Identify which cell holds the provided text, then report its [x, y] central coordinate. 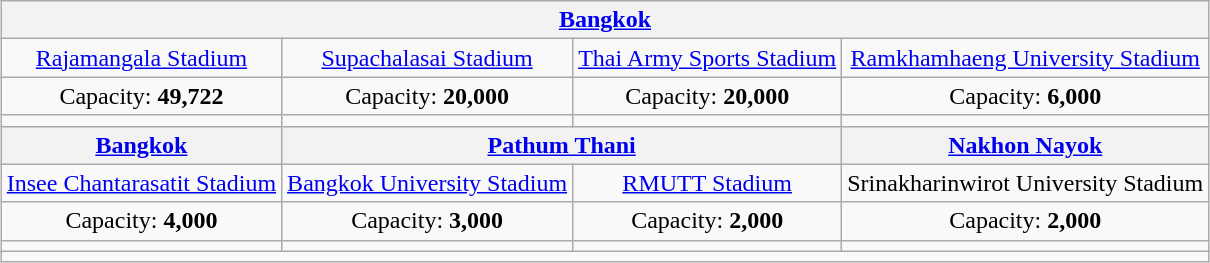
Rajamangala Stadium [141, 58]
RMUTT Stadium [708, 183]
Ramkhamhaeng University Stadium [1026, 58]
Capacity: 6,000 [1026, 96]
Capacity: 4,000 [141, 221]
Srinakharinwirot University Stadium [1026, 183]
Capacity: 3,000 [428, 221]
Nakhon Nayok [1026, 145]
Capacity: 49,722 [141, 96]
Supachalasai Stadium [428, 58]
Pathum Thani [562, 145]
Bangkok University Stadium [428, 183]
Thai Army Sports Stadium [708, 58]
Insee Chantarasatit Stadium [141, 183]
